Pinpoint the cell where the given text exists, returning its [x, y] midpoint coordinate. 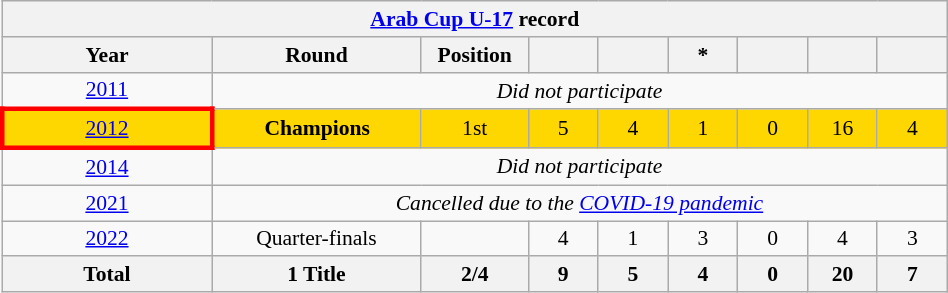
Position [474, 55]
Round [316, 55]
Total [106, 275]
Cancelled due to the COVID-19 pandemic [580, 203]
2012 [106, 130]
Champions [316, 130]
7 [912, 275]
1 Title [316, 275]
16 [843, 130]
Arab Cup U-17 record [474, 19]
Quarter-finals [316, 239]
2/4 [474, 275]
2011 [106, 90]
2021 [106, 203]
20 [843, 275]
2014 [106, 166]
9 [563, 275]
2022 [106, 239]
1st [474, 130]
* [703, 55]
Year [106, 55]
